Search for the cell housing the specified text and yield its (X, Y) center coordinate. 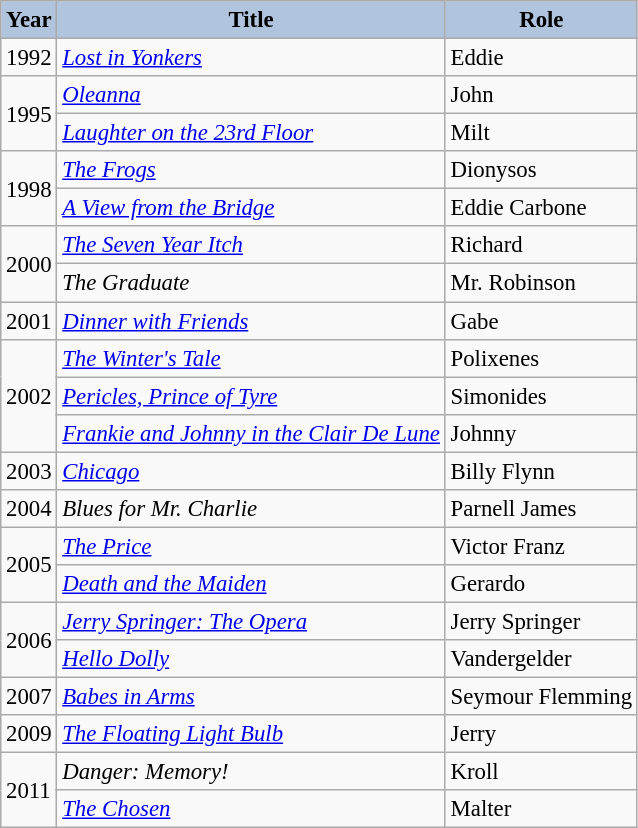
Frankie and Johnny in the Clair De Lune (251, 433)
2003 (29, 471)
Death and the Maiden (251, 584)
Oleanna (251, 95)
2000 (29, 264)
The Winter's Tale (251, 358)
Jerry (541, 734)
Pericles, Prince of Tyre (251, 396)
Simonides (541, 396)
Title (251, 20)
The Floating Light Bulb (251, 734)
Danger: Memory! (251, 772)
Kroll (541, 772)
2005 (29, 564)
A View from the Bridge (251, 208)
2001 (29, 321)
Hello Dolly (251, 659)
Eddie Carbone (541, 208)
Lost in Yonkers (251, 58)
Johnny (541, 433)
Victor Franz (541, 546)
John (541, 95)
1995 (29, 114)
Richard (541, 245)
Mr. Robinson (541, 283)
Jerry Springer (541, 621)
Vandergelder (541, 659)
2006 (29, 640)
1992 (29, 58)
Babes in Arms (251, 697)
Malter (541, 809)
The Frogs (251, 170)
Milt (541, 133)
2007 (29, 697)
Dinner with Friends (251, 321)
The Chosen (251, 809)
2011 (29, 790)
Eddie (541, 58)
The Seven Year Itch (251, 245)
Gabe (541, 321)
1998 (29, 188)
Billy Flynn (541, 471)
The Graduate (251, 283)
2004 (29, 509)
Seymour Flemming (541, 697)
Gerardo (541, 584)
Parnell James (541, 509)
Jerry Springer: The Opera (251, 621)
2009 (29, 734)
2002 (29, 396)
Role (541, 20)
Chicago (251, 471)
Laughter on the 23rd Floor (251, 133)
Polixenes (541, 358)
The Price (251, 546)
Year (29, 20)
Blues for Mr. Charlie (251, 509)
Dionysos (541, 170)
